Identify which cell holds the provided text, then report its [x, y] central coordinate. 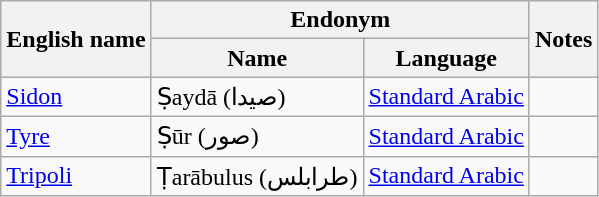
Ṣaydā (صيدا) [257, 97]
Endonym [340, 20]
English name [76, 39]
Sidon [76, 97]
Tyre [76, 136]
Ṭarābulus (طرابلس) [257, 176]
Notes [563, 39]
Tripoli [76, 176]
Ṣūr (صور) [257, 136]
Language [446, 58]
Name [257, 58]
